Pinpoint the cell where the given text exists, returning its [x, y] midpoint coordinate. 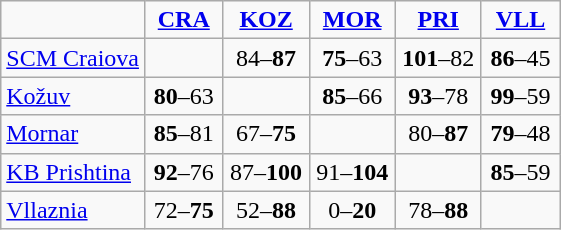
87–100 [266, 172]
67–75 [266, 134]
84–87 [266, 58]
KB Prishtina [73, 172]
80–63 [184, 96]
78–88 [438, 210]
SCM Craiova [73, 58]
0–20 [352, 210]
VLL [520, 20]
99–59 [520, 96]
MOR [352, 20]
86–45 [520, 58]
KOZ [266, 20]
79–48 [520, 134]
PRI [438, 20]
85–66 [352, 96]
Mornar [73, 134]
85–59 [520, 172]
80–87 [438, 134]
92–76 [184, 172]
72–75 [184, 210]
85–81 [184, 134]
91–104 [352, 172]
75–63 [352, 58]
CRA [184, 20]
52–88 [266, 210]
101–82 [438, 58]
Vllaznia [73, 210]
Kožuv [73, 96]
93–78 [438, 96]
